Locate the cell with the specified text and output its [x, y] center coordinate. 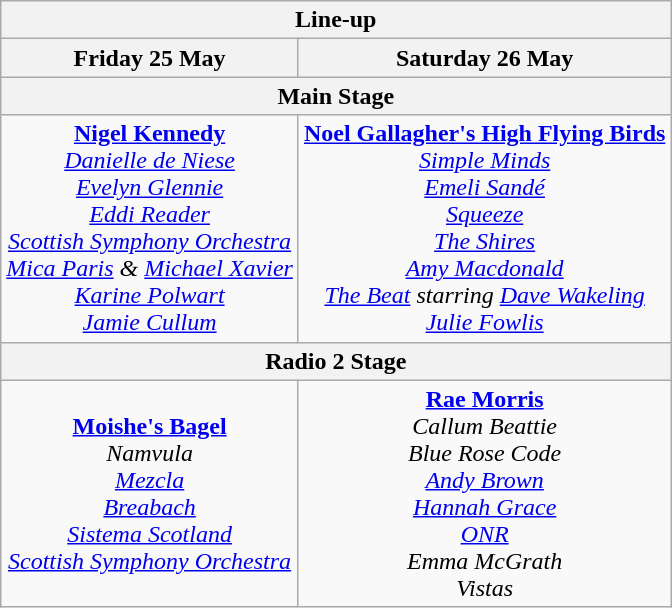
Main Stage [336, 96]
Saturday 26 May [484, 58]
Friday 25 May [150, 58]
Noel Gallagher's High Flying Birds Simple Minds Emeli Sandé Squeeze The Shires Amy Macdonald The Beat starring Dave Wakeling Julie Fowlis [484, 228]
Moishe's Bagel Namvula Mezcla Breabach Sistema Scotland Scottish Symphony Orchestra [150, 494]
Nigel Kennedy Danielle de Niese Evelyn Glennie Eddi Reader Scottish Symphony Orchestra Mica Paris & Michael Xavier Karine Polwart Jamie Cullum [150, 228]
Line-up [336, 20]
Radio 2 Stage [336, 361]
Rae Morris Callum Beattie Blue Rose Code Andy Brown Hannah Grace ONR Emma McGrath Vistas [484, 494]
